Determine the (x, y) coordinate at the center of the cell enclosing the given text.  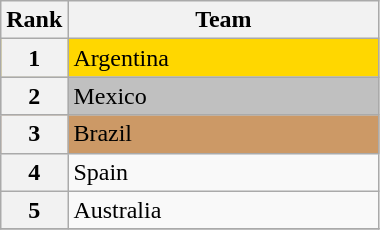
4 (34, 172)
Team (224, 20)
Argentina (224, 58)
3 (34, 134)
Rank (34, 20)
Mexico (224, 96)
2 (34, 96)
5 (34, 210)
1 (34, 58)
Spain (224, 172)
Brazil (224, 134)
Australia (224, 210)
